From the cell containing the given text, extract its center point as [X, Y] coordinate. 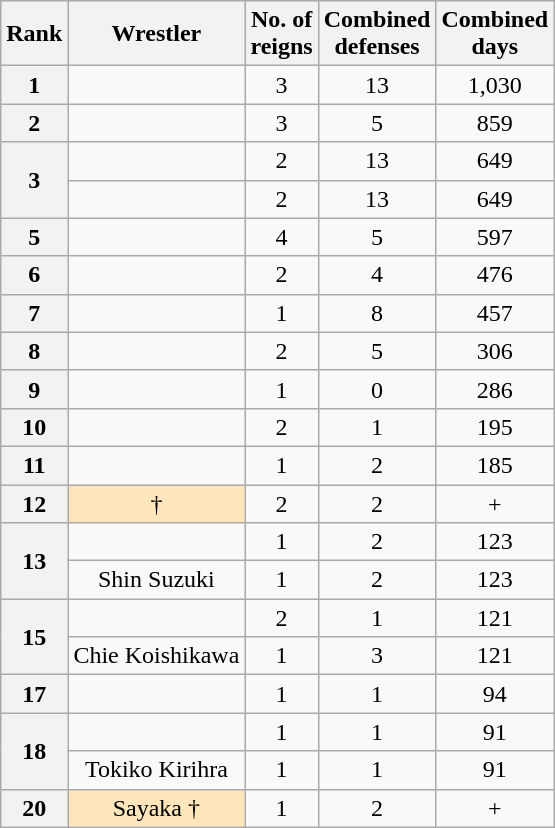
185 [495, 465]
17 [34, 694]
476 [495, 275]
15 [34, 637]
0 [377, 389]
Combineddays [495, 34]
No. ofreigns [282, 34]
12 [34, 503]
Tokiko Kirihra [156, 770]
306 [495, 351]
9 [34, 389]
7 [34, 313]
Shin Suzuki [156, 580]
457 [495, 313]
10 [34, 427]
18 [34, 751]
Combineddefenses [377, 34]
Wrestler [156, 34]
6 [34, 275]
11 [34, 465]
† [156, 503]
Chie Koishikawa [156, 656]
597 [495, 237]
94 [495, 694]
1,030 [495, 85]
859 [495, 123]
Rank [34, 34]
20 [34, 808]
286 [495, 389]
195 [495, 427]
Sayaka † [156, 808]
